Detect which cell encompasses the target text, then output its [x, y] center coordinate. 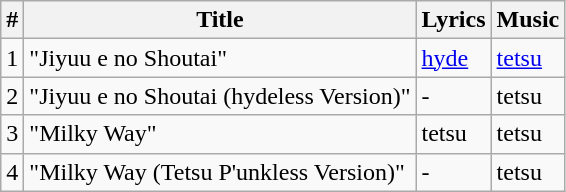
1 [12, 58]
Title [220, 20]
"Milky Way (Tetsu P'unkless Version)" [220, 172]
"Jiyuu e no Shoutai" [220, 58]
Music [528, 20]
2 [12, 96]
"Milky Way" [220, 134]
hyde [454, 58]
"Jiyuu e no Shoutai (hydeless Version)" [220, 96]
Lyrics [454, 20]
4 [12, 172]
# [12, 20]
3 [12, 134]
